Return (x, y) of the center of cell containing provided text 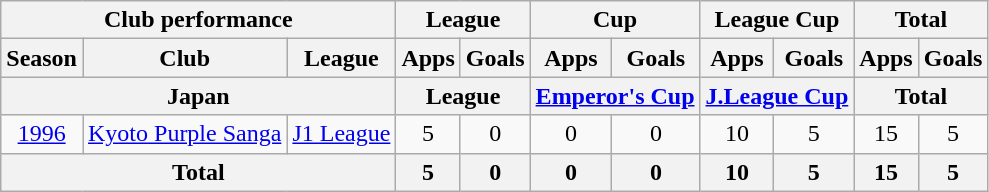
Cup (615, 20)
League Cup (777, 20)
J.League Cup (777, 96)
Kyoto Purple Sanga (184, 134)
Club performance (198, 20)
Japan (198, 96)
Emperor's Cup (615, 96)
Season (42, 58)
1996 (42, 134)
J1 League (342, 134)
Club (184, 58)
